Locate the cell with the specified text and output its (x, y) center coordinate. 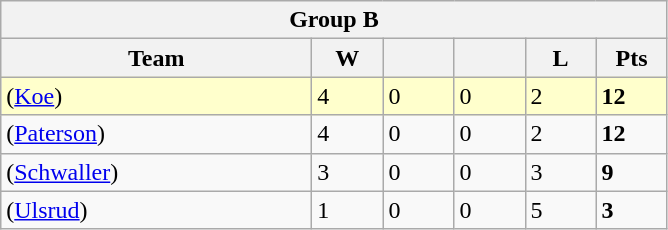
L (560, 58)
(Paterson) (156, 134)
(Ulsrud) (156, 210)
9 (632, 172)
(Koe) (156, 96)
W (348, 58)
Team (156, 58)
Pts (632, 58)
Group B (334, 20)
1 (348, 210)
(Schwaller) (156, 172)
5 (560, 210)
